Find where the given text appears and provide that cell's center as (X, Y) coordinate. 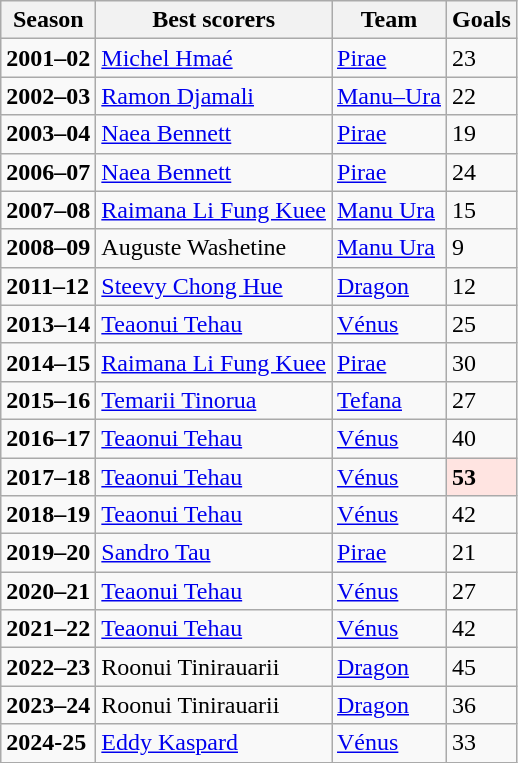
36 (482, 705)
22 (482, 96)
2021–22 (48, 629)
2020–21 (48, 591)
2022–23 (48, 667)
Tefana (390, 400)
Steevy Chong Hue (214, 286)
15 (482, 210)
24 (482, 172)
2001–02 (48, 58)
Best scorers (214, 20)
19 (482, 134)
Sandro Tau (214, 553)
53 (482, 477)
2006–07 (48, 172)
23 (482, 58)
33 (482, 743)
25 (482, 324)
2011–12 (48, 286)
2007–08 (48, 210)
40 (482, 438)
2023–24 (48, 705)
2024-25 (48, 743)
2003–04 (48, 134)
2002–03 (48, 96)
12 (482, 286)
Michel Hmaé (214, 58)
Goals (482, 20)
Temarii Tinorua (214, 400)
2013–14 (48, 324)
2017–18 (48, 477)
Team (390, 20)
2008–09 (48, 248)
Season (48, 20)
2018–19 (48, 515)
2015–16 (48, 400)
Manu–Ura (390, 96)
Auguste Washetine (214, 248)
Eddy Kaspard (214, 743)
2016–17 (48, 438)
Ramon Djamali (214, 96)
2019–20 (48, 553)
30 (482, 362)
2014–15 (48, 362)
45 (482, 667)
9 (482, 248)
21 (482, 553)
